Identify which cell holds the provided text, then report its (x, y) central coordinate. 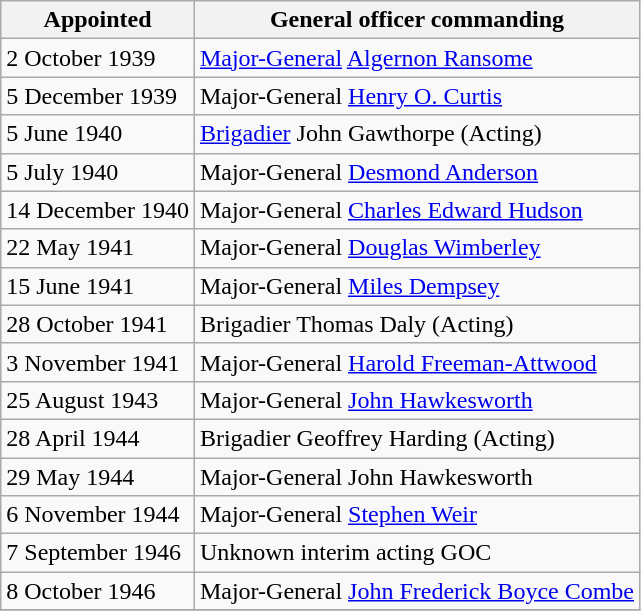
Major-General Miles Dempsey (416, 286)
5 December 1939 (98, 96)
14 December 1940 (98, 210)
7 September 1946 (98, 553)
General officer commanding (416, 20)
22 May 1941 (98, 248)
5 June 1940 (98, 134)
Major-General Henry O. Curtis (416, 96)
28 April 1944 (98, 438)
Major-General John Frederick Boyce Combe (416, 591)
Major-General Algernon Ransome (416, 58)
Major-General Charles Edward Hudson (416, 210)
25 August 1943 (98, 400)
Major-General Stephen Weir (416, 515)
28 October 1941 (98, 324)
Brigadier Geoffrey Harding (Acting) (416, 438)
Brigadier Thomas Daly (Acting) (416, 324)
Major-General Desmond Anderson (416, 172)
8 October 1946 (98, 591)
Major-General Harold Freeman-Attwood (416, 362)
6 November 1944 (98, 515)
Unknown interim acting GOC (416, 553)
2 October 1939 (98, 58)
5 July 1940 (98, 172)
29 May 1944 (98, 477)
15 June 1941 (98, 286)
Brigadier John Gawthorpe (Acting) (416, 134)
Major-General Douglas Wimberley (416, 248)
Appointed (98, 20)
3 November 1941 (98, 362)
